Pinpoint the cell where the given text exists, returning its (X, Y) midpoint coordinate. 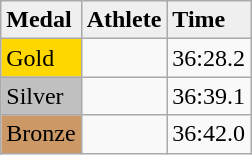
Gold (41, 58)
Medal (41, 20)
Time (209, 20)
36:42.0 (209, 134)
Silver (41, 96)
Bronze (41, 134)
Athlete (124, 20)
36:39.1 (209, 96)
36:28.2 (209, 58)
